Return the [x, y] coordinate for the center point of the cell that contains the specified text.  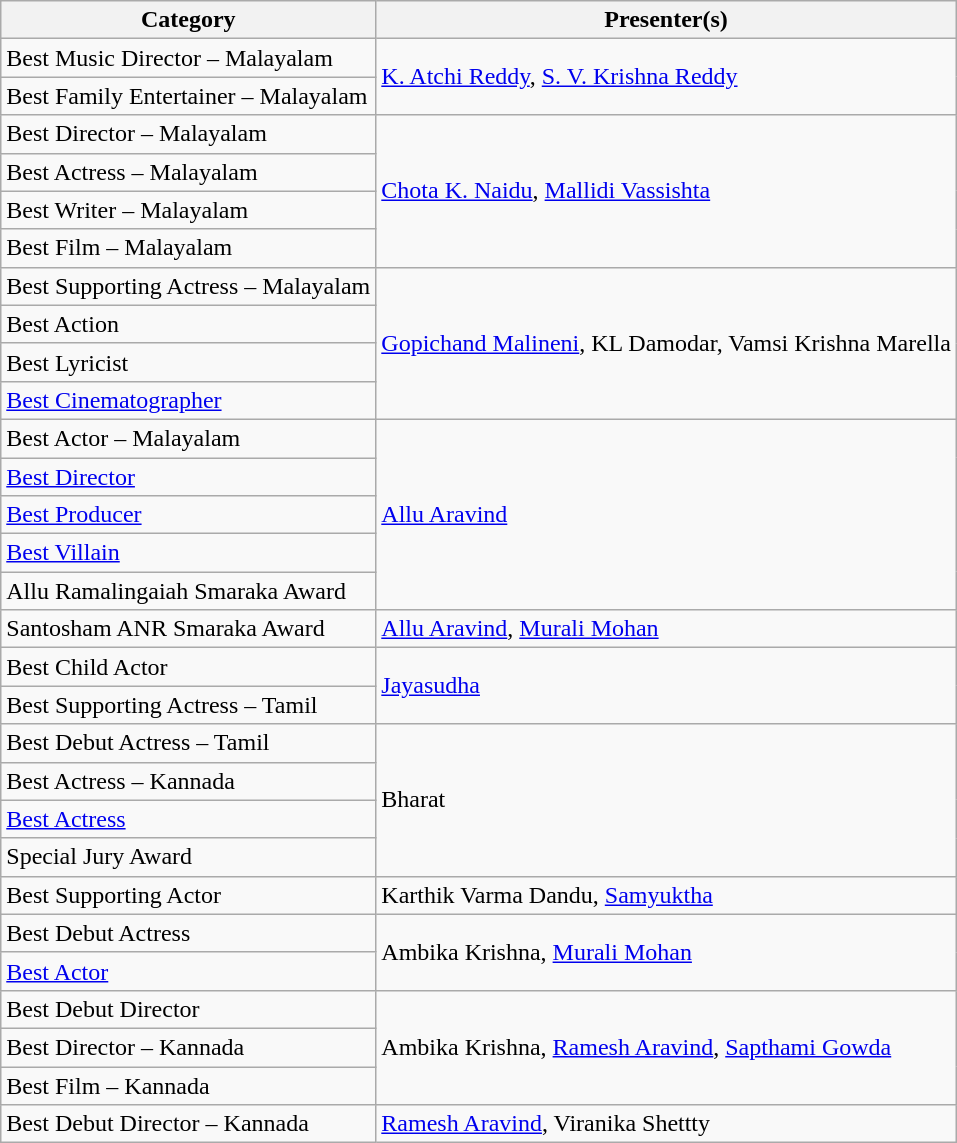
Best Villain [188, 553]
Category [188, 20]
Special Jury Award [188, 857]
Bharat [666, 800]
Santosham ANR Smaraka Award [188, 629]
Best Cinematographer [188, 400]
Ambika Krishna, Ramesh Aravind, Sapthami Gowda [666, 1047]
Allu Aravind, Murali Mohan [666, 629]
Best Actor [188, 971]
Best Actress – Malayalam [188, 172]
Best Supporting Actress – Tamil [188, 705]
K. Atchi Reddy, S. V. Krishna Reddy [666, 77]
Best Action [188, 324]
Gopichand Malineni, KL Damodar, Vamsi Krishna Marella [666, 343]
Best Actress [188, 819]
Best Music Director – Malayalam [188, 58]
Ramesh Aravind, Viranika Shettty [666, 1124]
Best Debut Director – Kannada [188, 1124]
Presenter(s) [666, 20]
Best Film – Kannada [188, 1085]
Best Child Actor [188, 667]
Chota K. Naidu, Mallidi Vassishta [666, 191]
Best Supporting Actor [188, 895]
Best Producer [188, 515]
Best Debut Actress – Tamil [188, 743]
Best Film – Malayalam [188, 248]
Allu Ramalingaiah Smaraka Award [188, 591]
Best Writer – Malayalam [188, 210]
Best Debut Director [188, 1009]
Jayasudha [666, 686]
Best Debut Actress [188, 933]
Best Actress – Kannada [188, 781]
Best Supporting Actress – Malayalam [188, 286]
Best Director – Kannada [188, 1047]
Best Director [188, 477]
Best Lyricist [188, 362]
Best Actor – Malayalam [188, 438]
Best Director – Malayalam [188, 134]
Karthik Varma Dandu, Samyuktha [666, 895]
Best Family Entertainer – Malayalam [188, 96]
Allu Aravind [666, 514]
Ambika Krishna, Murali Mohan [666, 952]
